Identify which cell holds the provided text, then report its [X, Y] central coordinate. 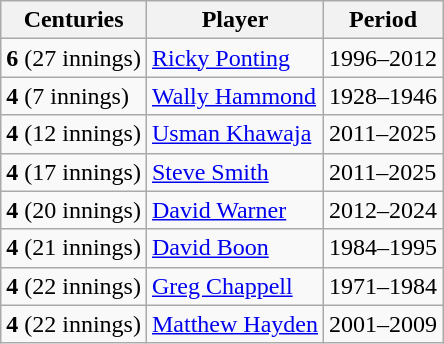
1928–1946 [384, 96]
Player [234, 20]
4 (17 innings) [74, 172]
6 (27 innings) [74, 58]
Usman Khawaja [234, 134]
4 (21 innings) [74, 248]
Steve Smith [234, 172]
Greg Chappell [234, 286]
Period [384, 20]
2012–2024 [384, 210]
4 (20 innings) [74, 210]
4 (7 innings) [74, 96]
1971–1984 [384, 286]
1996–2012 [384, 58]
Ricky Ponting [234, 58]
1984–1995 [384, 248]
Matthew Hayden [234, 324]
David Warner [234, 210]
Wally Hammond [234, 96]
David Boon [234, 248]
2001–2009 [384, 324]
Centuries [74, 20]
4 (12 innings) [74, 134]
